Determine the (x, y) coordinate at the center of the cell enclosing the given text.  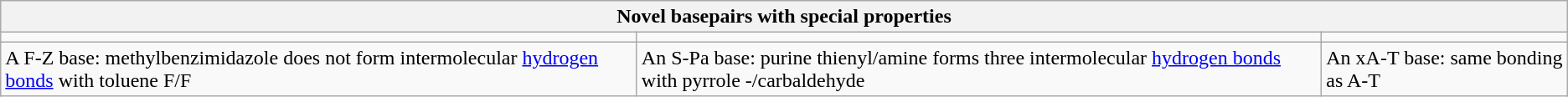
Novel basepairs with special properties (784, 17)
An xA-T base: same bonding as A-T (1445, 69)
A F-Z base: methylbenzimidazole does not form intermolecular hydrogen bonds with toluene F/F (319, 69)
An S-Pa base: purine thienyl/amine forms three intermolecular hydrogen bonds with pyrrole -/carbaldehyde (978, 69)
